Locate the cell with the specified text and output its [x, y] center coordinate. 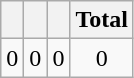
Total [102, 20]
